For the text-containing cell, return its midpoint in (x, y) coordinate format. 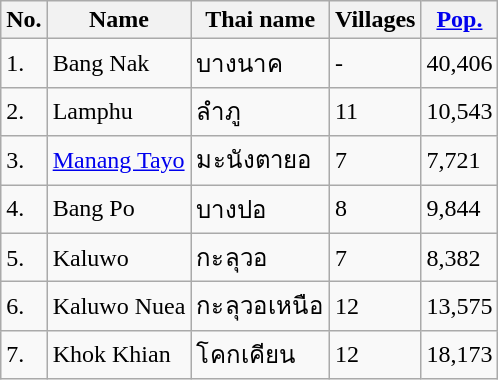
มะนังตายอ (260, 160)
3. (24, 160)
Bang Po (119, 208)
กะลุวอ (260, 258)
18,173 (460, 354)
ลำภู (260, 112)
Bang Nak (119, 64)
บางปอ (260, 208)
Kaluwo Nuea (119, 306)
10,543 (460, 112)
Thai name (260, 20)
9,844 (460, 208)
11 (375, 112)
1. (24, 64)
13,575 (460, 306)
บางนาค (260, 64)
5. (24, 258)
6. (24, 306)
- (375, 64)
No. (24, 20)
7,721 (460, 160)
Villages (375, 20)
กะลุวอเหนือ (260, 306)
7. (24, 354)
Lamphu (119, 112)
40,406 (460, 64)
Manang Tayo (119, 160)
Pop. (460, 20)
2. (24, 112)
Kaluwo (119, 258)
4. (24, 208)
Name (119, 20)
8,382 (460, 258)
โคกเคียน (260, 354)
8 (375, 208)
Khok Khian (119, 354)
